Determine the (X, Y) coordinate at the center of the cell enclosing the given text.  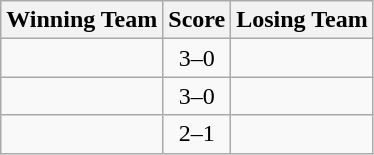
Score (197, 20)
Losing Team (302, 20)
2–1 (197, 134)
Winning Team (82, 20)
